Capture the cell that displays the provided text and extract its (x, y) central coordinate. 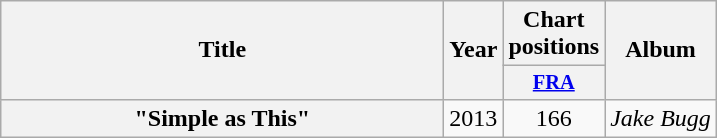
Jake Bugg (661, 118)
FRA (554, 83)
166 (554, 118)
Chart positions (554, 34)
2013 (474, 118)
Title (222, 50)
"Simple as This" (222, 118)
Album (661, 50)
Year (474, 50)
